Scan for the cell matching the given text and deliver its (X, Y) coordinate at center. 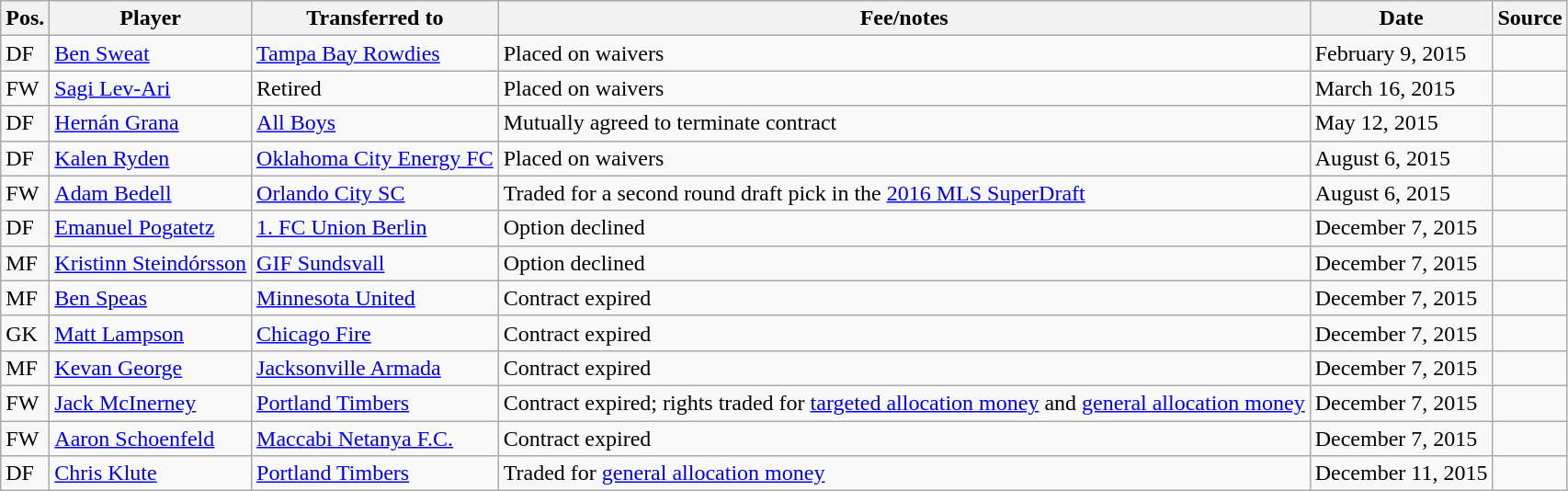
Fee/notes (904, 18)
Mutually agreed to terminate contract (904, 123)
May 12, 2015 (1401, 123)
Contract expired; rights traded for targeted allocation money and general allocation money (904, 403)
Sagi Lev-Ari (151, 88)
Ben Sweat (151, 53)
Chris Klute (151, 474)
1. FC Union Berlin (375, 228)
Adam Bedell (151, 193)
Maccabi Netanya F.C. (375, 439)
Emanuel Pogatetz (151, 228)
Kristinn Steindórsson (151, 263)
GIF Sundsvall (375, 263)
Kevan George (151, 368)
Date (1401, 18)
Player (151, 18)
Oklahoma City Energy FC (375, 158)
March 16, 2015 (1401, 88)
GK (26, 333)
Aaron Schoenfeld (151, 439)
All Boys (375, 123)
Tampa Bay Rowdies (375, 53)
December 11, 2015 (1401, 474)
Kalen Ryden (151, 158)
Hernán Grana (151, 123)
Minnesota United (375, 298)
Orlando City SC (375, 193)
Ben Speas (151, 298)
Transferred to (375, 18)
Traded for general allocation money (904, 474)
Traded for a second round draft pick in the 2016 MLS SuperDraft (904, 193)
Retired (375, 88)
Chicago Fire (375, 333)
Jacksonville Armada (375, 368)
Source (1529, 18)
Pos. (26, 18)
Jack McInerney (151, 403)
Matt Lampson (151, 333)
February 9, 2015 (1401, 53)
